Extract the [x, y] coordinate from the center of the cell holding the provided text.  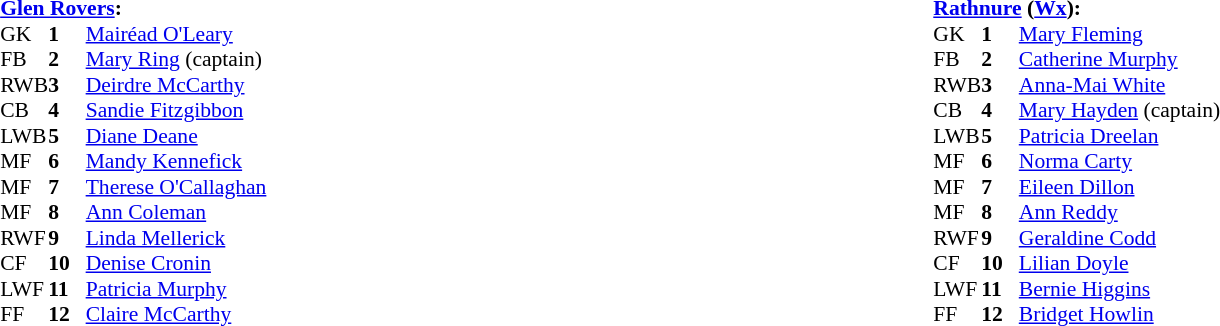
Ann Coleman [176, 213]
Lilian Doyle [1120, 263]
Geraldine Codd [1120, 238]
Eileen Dillon [1120, 187]
Mandy Kennefick [176, 161]
Diane Deane [176, 136]
Anna-Mai White [1120, 85]
Patricia Murphy [176, 289]
Mary Hayden (captain) [1120, 111]
Linda Mellerick [176, 238]
Catherine Murphy [1120, 59]
Therese O'Callaghan [176, 187]
Mairéad O'Leary [176, 34]
Bernie Higgins [1120, 289]
Patricia Dreelan [1120, 136]
Denise Cronin [176, 263]
Deirdre McCarthy [176, 85]
Sandie Fitzgibbon [176, 111]
Mary Ring (captain) [176, 59]
Ann Reddy [1120, 213]
Norma Carty [1120, 161]
Mary Fleming [1120, 34]
